Pinpoint the cell where the given text exists, returning its [X, Y] midpoint coordinate. 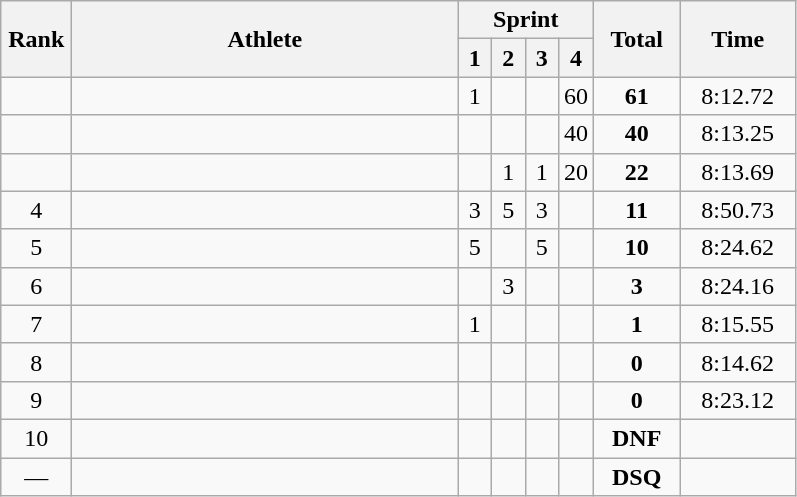
9 [36, 400]
8 [36, 362]
8:14.62 [738, 362]
8:24.16 [738, 286]
8:12.72 [738, 96]
8:13.25 [738, 134]
6 [36, 286]
— [36, 477]
22 [637, 172]
8:15.55 [738, 324]
Athlete [265, 39]
8:13.69 [738, 172]
DNF [637, 438]
8:23.12 [738, 400]
Total [637, 39]
8:24.62 [738, 248]
8:50.73 [738, 210]
7 [36, 324]
DSQ [637, 477]
60 [576, 96]
Time [738, 39]
Rank [36, 39]
Sprint [526, 20]
20 [576, 172]
2 [508, 58]
61 [637, 96]
11 [637, 210]
